Detect which cell encompasses the target text, then output its [X, Y] center coordinate. 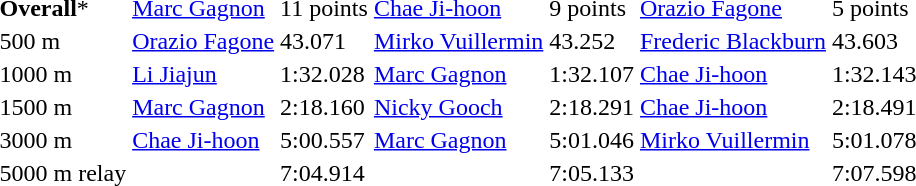
5:01.046 [592, 140]
Li Jiajun [204, 74]
Nicky Gooch [458, 107]
Frederic Blackburn [734, 41]
1:32.107 [592, 74]
2:18.291 [592, 107]
Orazio Fagone [204, 41]
43.252 [592, 41]
2:18.160 [324, 107]
5:00.557 [324, 140]
43.071 [324, 41]
1:32.028 [324, 74]
